Locate the cell with the specified text and output its (X, Y) center coordinate. 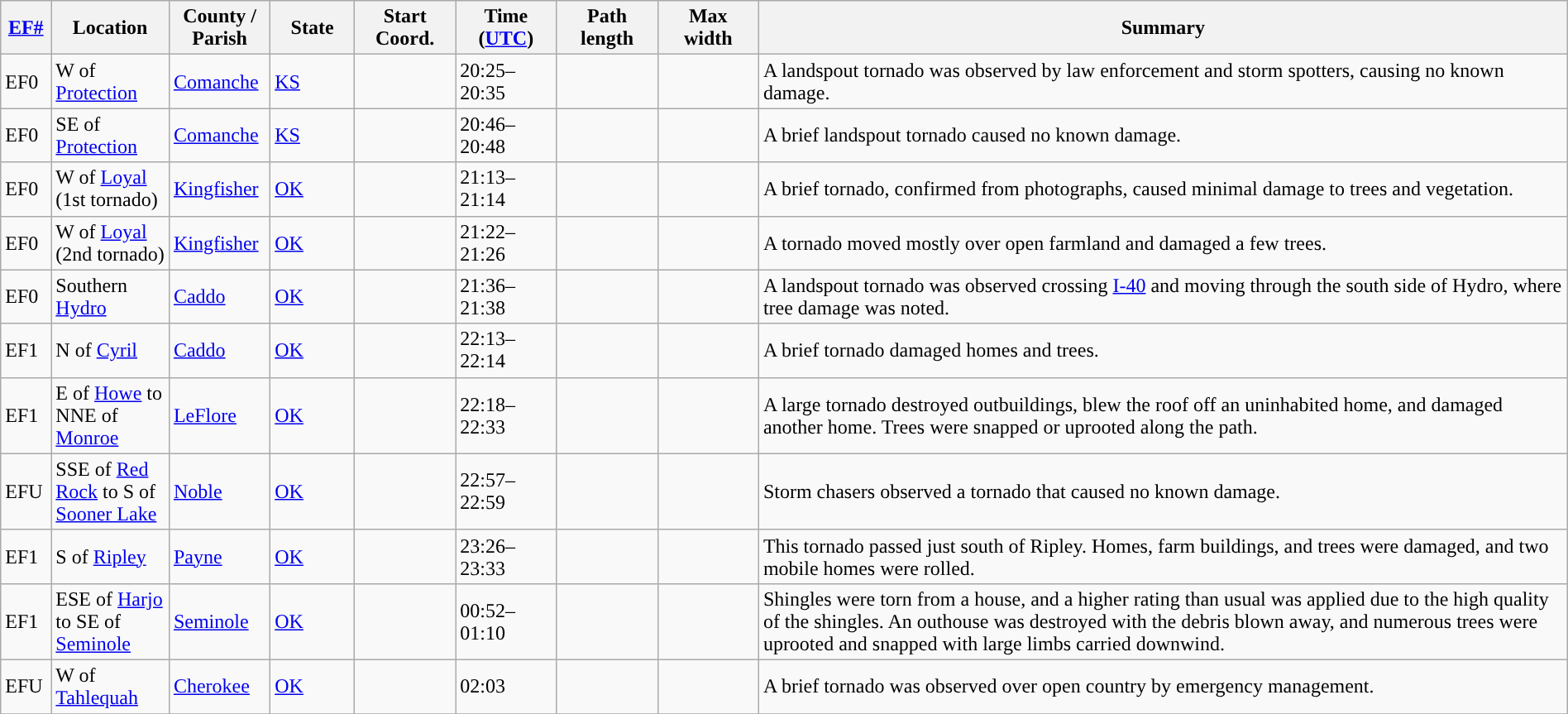
Path length (607, 28)
EF# (26, 28)
SSE of Red Rock to S of Sooner Lake (111, 491)
W of Loyal (2nd tornado) (111, 243)
20:46–20:48 (506, 136)
A landspout tornado was observed by law enforcement and storm spotters, causing no known damage. (1163, 81)
22:13–22:14 (506, 351)
Time (UTC) (506, 28)
Southern Hydro (111, 296)
Summary (1163, 28)
21:22–21:26 (506, 243)
N of Cyril (111, 351)
21:36–21:38 (506, 296)
LeFlore (219, 415)
Noble (219, 491)
ESE of Harjo to SE of Seminole (111, 621)
A brief tornado was observed over open country by emergency management. (1163, 687)
W of Protection (111, 81)
County / Parish (219, 28)
Max width (708, 28)
A brief tornado, confirmed from photographs, caused minimal damage to trees and vegetation. (1163, 189)
This tornado passed just south of Ripley. Homes, farm buildings, and trees were damaged, and two mobile homes were rolled. (1163, 556)
22:57–22:59 (506, 491)
00:52–01:10 (506, 621)
W of Loyal (1st tornado) (111, 189)
Payne (219, 556)
SE of Protection (111, 136)
Start Coord. (405, 28)
21:13–21:14 (506, 189)
Cherokee (219, 687)
Location (111, 28)
A tornado moved mostly over open farmland and damaged a few trees. (1163, 243)
A brief landspout tornado caused no known damage. (1163, 136)
Storm chasers observed a tornado that caused no known damage. (1163, 491)
S of Ripley (111, 556)
02:03 (506, 687)
State (313, 28)
Seminole (219, 621)
23:26–23:33 (506, 556)
A landspout tornado was observed crossing I-40 and moving through the south side of Hydro, where tree damage was noted. (1163, 296)
W of Tahlequah (111, 687)
20:25–20:35 (506, 81)
E of Howe to NNE of Monroe (111, 415)
A brief tornado damaged homes and trees. (1163, 351)
22:18–22:33 (506, 415)
